Provide the (x, y) coordinate of the cell's center where the given text is located.  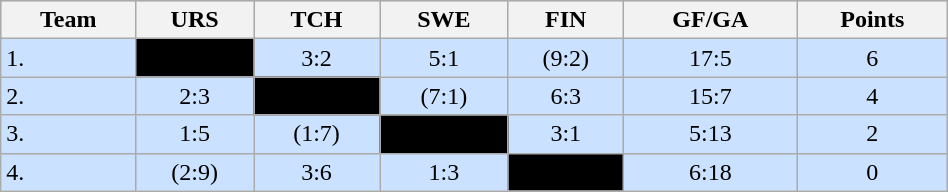
(1:7) (317, 134)
3:6 (317, 172)
5:13 (710, 134)
(9:2) (566, 58)
6:3 (566, 96)
1:5 (195, 134)
GF/GA (710, 20)
TCH (317, 20)
(2:9) (195, 172)
6 (872, 58)
URS (195, 20)
(7:1) (444, 96)
17:5 (710, 58)
5:1 (444, 58)
0 (872, 172)
2 (872, 134)
2:3 (195, 96)
FIN (566, 20)
Points (872, 20)
1. (68, 58)
6:18 (710, 172)
1:3 (444, 172)
15:7 (710, 96)
4 (872, 96)
2. (68, 96)
SWE (444, 20)
3. (68, 134)
4. (68, 172)
Team (68, 20)
3:2 (317, 58)
3:1 (566, 134)
